From the cell containing the given text, extract its center point as [X, Y] coordinate. 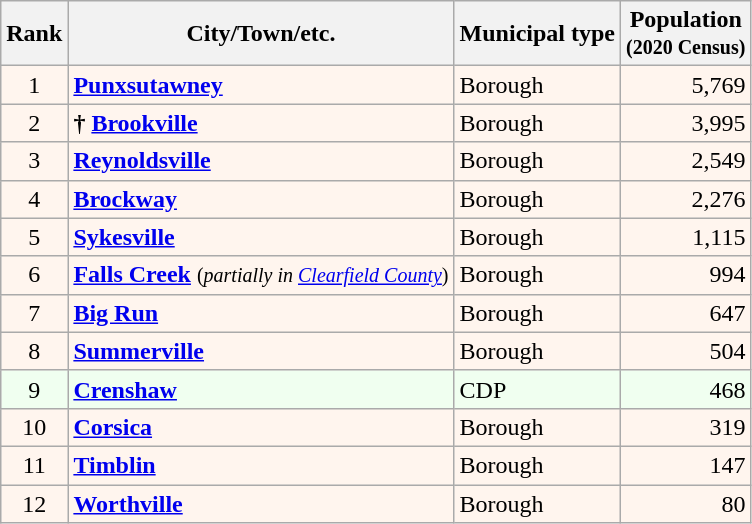
5 [34, 237]
11 [34, 465]
9 [34, 389]
8 [34, 351]
Brockway [261, 199]
Population(2020 Census) [685, 34]
468 [685, 389]
Falls Creek (partially in Clearfield County) [261, 275]
Municipal type [537, 34]
Rank [34, 34]
Crenshaw [261, 389]
Corsica [261, 427]
319 [685, 427]
Reynoldsville [261, 161]
504 [685, 351]
147 [685, 465]
647 [685, 313]
Sykesville [261, 237]
1,115 [685, 237]
City/Town/etc. [261, 34]
3 [34, 161]
12 [34, 503]
4 [34, 199]
7 [34, 313]
10 [34, 427]
2,276 [685, 199]
3,995 [685, 123]
Worthville [261, 503]
5,769 [685, 85]
CDP [537, 389]
80 [685, 503]
† Brookville [261, 123]
Summerville [261, 351]
994 [685, 275]
2 [34, 123]
6 [34, 275]
Punxsutawney [261, 85]
Timblin [261, 465]
2,549 [685, 161]
1 [34, 85]
Big Run [261, 313]
